Output the (x, y) coordinate of the center of the cell containing the given text.  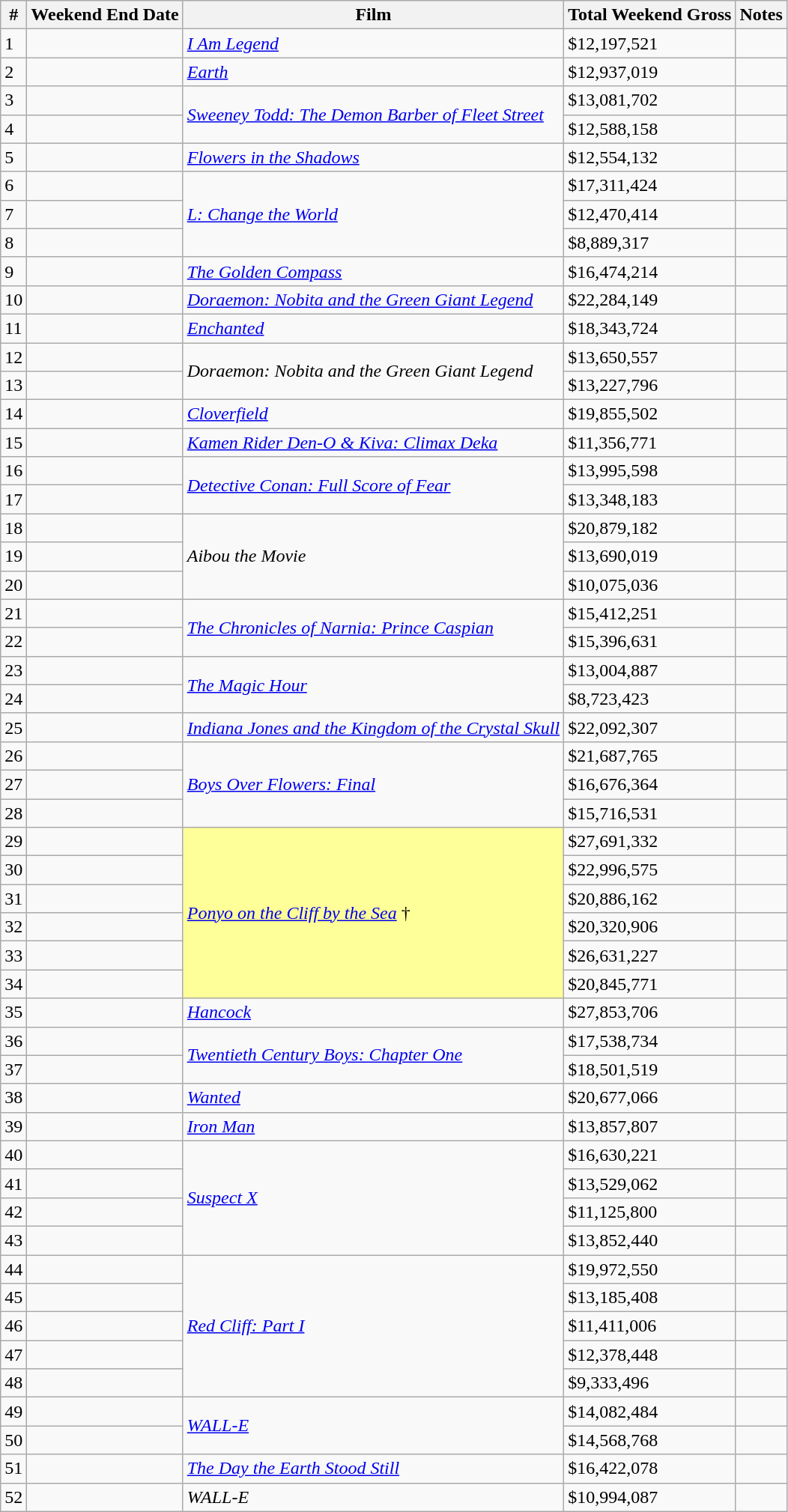
Suspect X (373, 1197)
$13,690,019 (650, 556)
$19,855,502 (650, 414)
$22,092,307 (650, 727)
$19,972,550 (650, 1269)
Notes (761, 15)
31 (13, 899)
$20,845,771 (650, 984)
$16,422,078 (650, 1469)
23 (13, 670)
The Magic Hour (373, 684)
Hancock (373, 1012)
$11,411,006 (650, 1326)
$20,677,066 (650, 1098)
Cloverfield (373, 414)
9 (13, 271)
Total Weekend Gross (650, 15)
28 (13, 813)
$13,081,702 (650, 100)
29 (13, 842)
Film (373, 15)
$17,538,734 (650, 1041)
$13,852,440 (650, 1240)
$8,723,423 (650, 699)
$12,588,158 (650, 129)
$12,937,019 (650, 72)
Iron Man (373, 1126)
Wanted (373, 1098)
$13,004,887 (650, 670)
$13,650,557 (650, 357)
$17,311,424 (650, 186)
Sweeney Todd: The Demon Barber of Fleet Street (373, 115)
$27,691,332 (650, 842)
19 (13, 556)
33 (13, 956)
37 (13, 1069)
11 (13, 328)
$14,568,768 (650, 1440)
14 (13, 414)
$22,284,149 (650, 300)
Detective Conan: Full Score of Fear (373, 485)
27 (13, 784)
Flowers in the Shadows (373, 157)
25 (13, 727)
$14,082,484 (650, 1412)
$11,125,800 (650, 1212)
$27,853,706 (650, 1012)
$13,857,807 (650, 1126)
The Chronicles of Narnia: Prince Caspian (373, 628)
$11,356,771 (650, 443)
$16,630,221 (650, 1155)
15 (13, 443)
Boys Over Flowers: Final (373, 784)
$20,886,162 (650, 899)
The Day the Earth Stood Still (373, 1469)
20 (13, 585)
Weekend End Date (105, 15)
Aibou the Movie (373, 556)
$18,343,724 (650, 328)
30 (13, 870)
48 (13, 1383)
46 (13, 1326)
45 (13, 1298)
34 (13, 984)
$10,075,036 (650, 585)
$15,716,531 (650, 813)
1 (13, 43)
$21,687,765 (650, 756)
13 (13, 386)
51 (13, 1469)
$15,396,631 (650, 642)
49 (13, 1412)
50 (13, 1440)
$22,996,575 (650, 870)
21 (13, 613)
5 (13, 157)
10 (13, 300)
$20,320,906 (650, 927)
$15,412,251 (650, 613)
26 (13, 756)
$13,995,598 (650, 471)
$26,631,227 (650, 956)
38 (13, 1098)
$13,348,183 (650, 500)
Kamen Rider Den-O & Kiva: Climax Deka (373, 443)
Twentieth Century Boys: Chapter One (373, 1055)
$8,889,317 (650, 243)
32 (13, 927)
$12,554,132 (650, 157)
$12,197,521 (650, 43)
8 (13, 243)
35 (13, 1012)
$13,227,796 (650, 386)
$12,470,414 (650, 214)
Ponyo on the Cliff by the Sea † (373, 913)
17 (13, 500)
Red Cliff: Part I (373, 1326)
16 (13, 471)
$18,501,519 (650, 1069)
42 (13, 1212)
$13,185,408 (650, 1298)
Enchanted (373, 328)
43 (13, 1240)
The Golden Compass (373, 271)
41 (13, 1183)
18 (13, 528)
$9,333,496 (650, 1383)
39 (13, 1126)
12 (13, 357)
$16,474,214 (650, 271)
$20,879,182 (650, 528)
36 (13, 1041)
$10,994,087 (650, 1497)
2 (13, 72)
3 (13, 100)
6 (13, 186)
24 (13, 699)
$16,676,364 (650, 784)
$12,378,448 (650, 1355)
7 (13, 214)
44 (13, 1269)
L: Change the World (373, 214)
# (13, 15)
40 (13, 1155)
4 (13, 129)
$13,529,062 (650, 1183)
Earth (373, 72)
22 (13, 642)
Indiana Jones and the Kingdom of the Crystal Skull (373, 727)
52 (13, 1497)
47 (13, 1355)
I Am Legend (373, 43)
